Return the (X, Y) coordinate for the center point of the cell that contains the specified text.  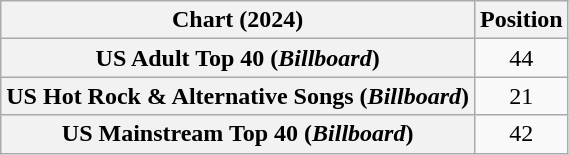
US Hot Rock & Alternative Songs (Billboard) (238, 96)
Chart (2024) (238, 20)
44 (521, 58)
21 (521, 96)
US Adult Top 40 (Billboard) (238, 58)
US Mainstream Top 40 (Billboard) (238, 134)
Position (521, 20)
42 (521, 134)
